Capture the cell that displays the provided text and extract its (x, y) central coordinate. 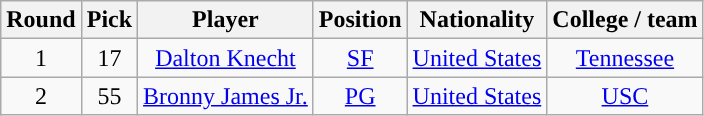
17 (109, 58)
Tennessee (625, 58)
55 (109, 96)
Position (360, 20)
Round (41, 20)
2 (41, 96)
1 (41, 58)
Pick (109, 20)
USC (625, 96)
SF (360, 58)
College / team (625, 20)
PG (360, 96)
Player (226, 20)
Bronny James Jr. (226, 96)
Nationality (477, 20)
Dalton Knecht (226, 58)
